Scan for the cell matching the given text and deliver its [x, y] coordinate at center. 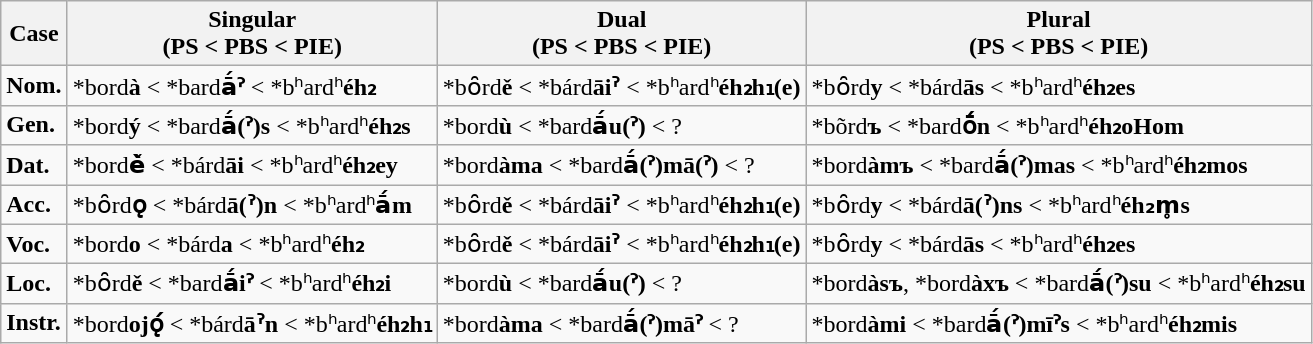
Singular(PS < PBS < PIE) [252, 34]
*bordàma < *bardā́(ˀ)mā(ˀ) < ? [622, 165]
Acc. [34, 204]
*bordà < *bardā́ˀ < *bʰardʰéh₂ [252, 86]
Instr. [34, 323]
Nom. [34, 86]
*bordý < *bardā́(ˀ)s < *bʰardʰéh₂s [252, 125]
*bordàmi < *bardā́(ˀ)mīˀs < *bʰardʰéh₂mis [1058, 323]
Dual(PS < PBS < PIE) [622, 34]
*bordàma < *bardā́(ˀ)māˀ < ? [622, 323]
*bȏrdě < *bardā́iˀ < *bʰardʰéh₂i [252, 284]
Case [34, 34]
*bordo < *bárda < *bʰardʰéh₂ [252, 244]
Loc. [34, 284]
*bordàsъ, *bordàxъ < *bardā́(ˀ)su < *bʰardʰéh₂su [1058, 284]
*bȏrdy < *bárdā(ˀ)ns < *bʰardʰéh₂m̥s [1058, 204]
Gen. [34, 125]
*bordàmъ < *bardā́(ˀ)mas < *bʰardʰéh₂mos [1058, 165]
Voc. [34, 244]
Dat. [34, 165]
*bordě̀ < *bárdāi < *bʰardʰéh₂ey [252, 165]
*bordojǫ́ < *bárdāˀn < *bʰardʰéh₂h₁ [252, 323]
*bȏrdǫ < *bárdā(ˀ)n < *bʰardʰā́m [252, 204]
*bõrdъ < *bardṓn < *bʰardʰéh₂oHom [1058, 125]
Plural(PS < PBS < PIE) [1058, 34]
